Detect which cell encompasses the target text, then output its (x, y) center coordinate. 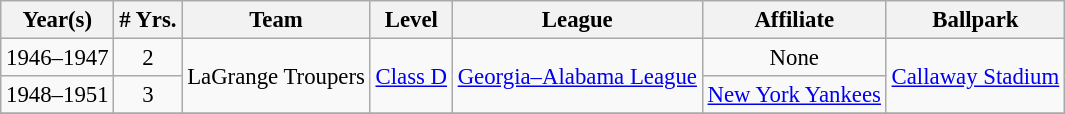
2 (148, 58)
Level (411, 20)
3 (148, 95)
Ballpark (975, 20)
Class D (411, 76)
Team (276, 20)
League (577, 20)
LaGrange Troupers (276, 76)
New York Yankees (794, 95)
Year(s) (58, 20)
Georgia–Alabama League (577, 76)
1946–1947 (58, 58)
1948–1951 (58, 95)
None (794, 58)
# Yrs. (148, 20)
Affiliate (794, 20)
Callaway Stadium (975, 76)
